Determine the [x, y] coordinate at the center of the cell enclosing the given text.  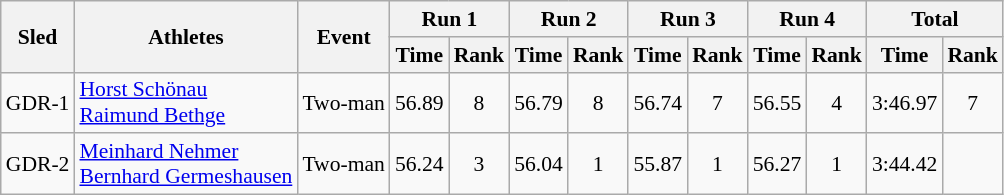
3:46.97 [904, 102]
Run 3 [688, 19]
Athletes [186, 36]
56.74 [658, 102]
56.55 [778, 102]
Horst SchönauRaimund Bethge [186, 102]
4 [836, 102]
Sled [38, 36]
Meinhard NehmerBernhard Germeshausen [186, 164]
3:44.42 [904, 164]
Run 2 [568, 19]
3 [480, 164]
56.24 [420, 164]
Run 4 [808, 19]
Run 1 [450, 19]
56.27 [778, 164]
56.89 [420, 102]
56.04 [538, 164]
GDR-2 [38, 164]
Total [935, 19]
56.79 [538, 102]
55.87 [658, 164]
GDR-1 [38, 102]
Event [344, 36]
